Output the (x, y) coordinate of the center of the cell containing the given text.  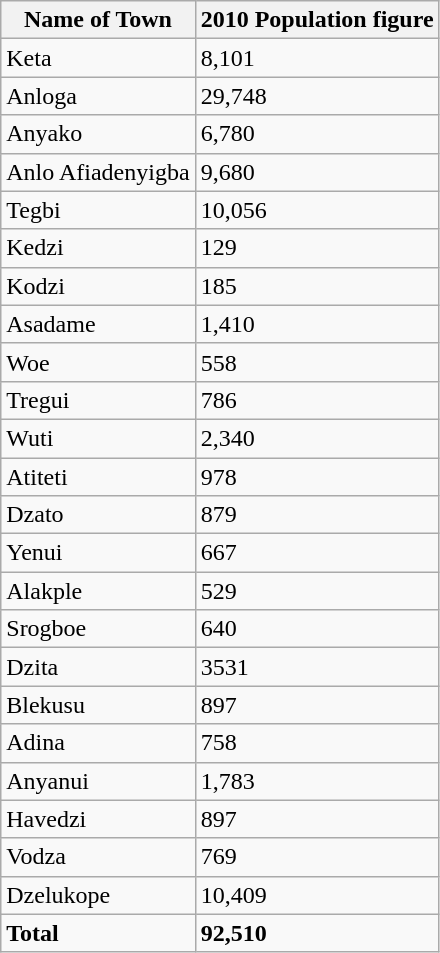
Tregui (98, 400)
185 (317, 286)
Alakple (98, 591)
Asadame (98, 324)
Wuti (98, 438)
Havedzi (98, 819)
Woe (98, 362)
667 (317, 553)
29,748 (317, 96)
10,056 (317, 210)
Dzato (98, 515)
Anyako (98, 134)
Srogboe (98, 629)
2010 Population figure (317, 20)
978 (317, 477)
Total (98, 933)
9,680 (317, 172)
Adina (98, 743)
Anyanui (98, 781)
Atiteti (98, 477)
1,783 (317, 781)
Kodzi (98, 286)
129 (317, 248)
Kedzi (98, 248)
6,780 (317, 134)
Keta (98, 58)
Dzelukope (98, 895)
2,340 (317, 438)
640 (317, 629)
3531 (317, 667)
Yenui (98, 553)
529 (317, 591)
558 (317, 362)
Anlo Afiadenyigba (98, 172)
758 (317, 743)
8,101 (317, 58)
Blekusu (98, 705)
1,410 (317, 324)
Anloga (98, 96)
Name of Town (98, 20)
92,510 (317, 933)
786 (317, 400)
Dzita (98, 667)
Tegbi (98, 210)
10,409 (317, 895)
Vodza (98, 857)
879 (317, 515)
769 (317, 857)
